From the cell containing the given text, extract its center point as [x, y] coordinate. 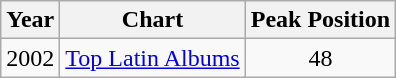
48 [320, 58]
Top Latin Albums [152, 58]
Peak Position [320, 20]
Year [30, 20]
2002 [30, 58]
Chart [152, 20]
